Determine the [x, y] coordinate at the center of the cell enclosing the given text.  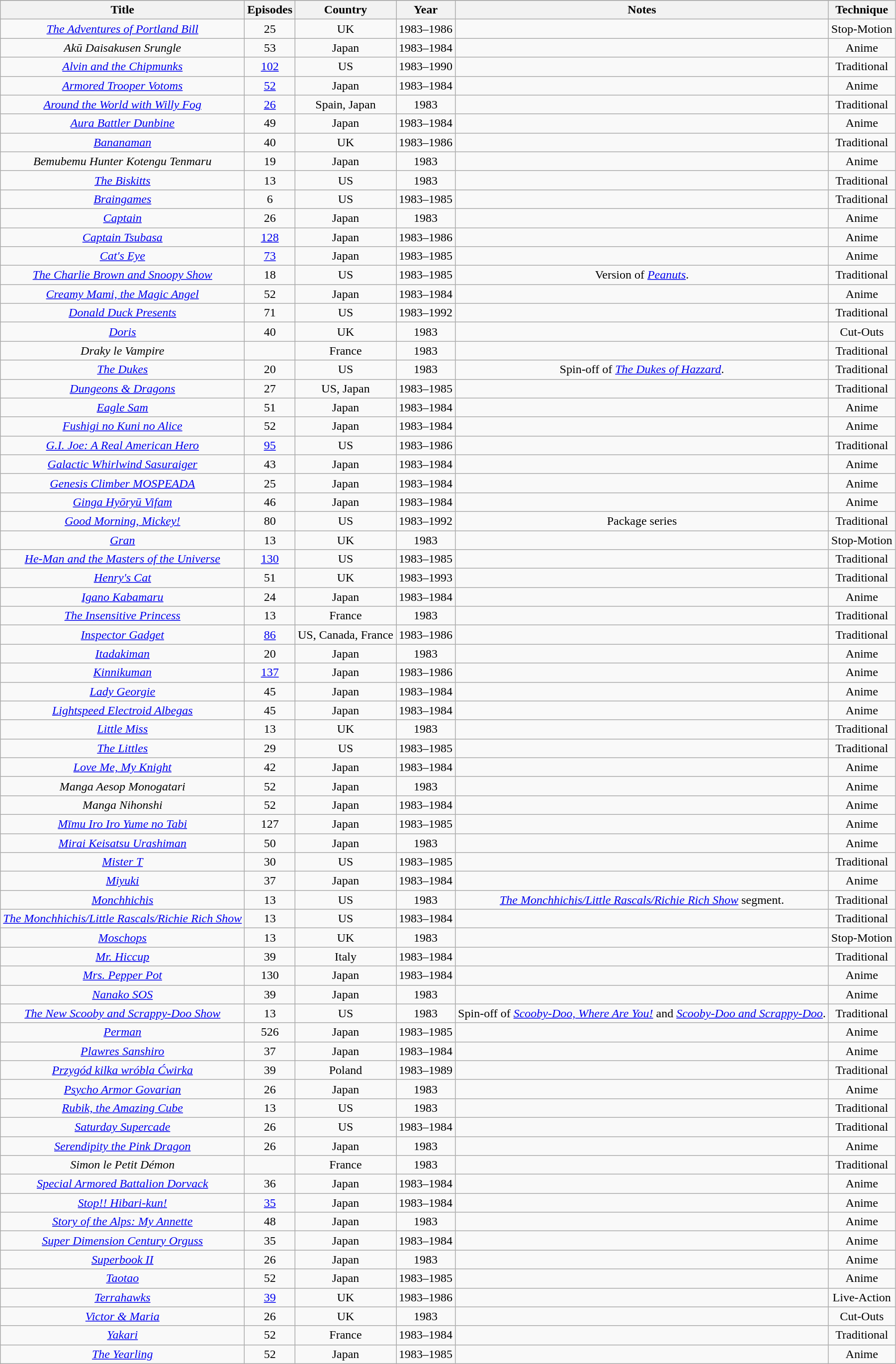
43 [270, 464]
The Adventures of Portland Bill [122, 29]
29 [270, 748]
Special Armored Battalion Dorvack [122, 1184]
The Monchhichis/Little Rascals/Richie Rich Show [122, 919]
Inspector Gadget [122, 635]
Bananaman [122, 142]
Terrahawks [122, 1297]
1983–1990 [426, 67]
Package series [642, 521]
73 [270, 256]
Monchhichis [122, 900]
Psycho Armor Govarian [122, 1089]
Itadakiman [122, 654]
Miyuki [122, 881]
71 [270, 313]
86 [270, 635]
Taotao [122, 1278]
137 [270, 673]
Mrs. Pepper Pot [122, 975]
1983–1993 [426, 578]
The Dukes [122, 370]
Captain Tsubasa [122, 237]
The New Scooby and Scrappy-Doo Show [122, 1013]
Ginga Hyōryū Vifam [122, 502]
Aura Battler Dunbine [122, 123]
He-Man and the Masters of the Universe [122, 559]
Mīmu Iro Iro Yume no Tabi [122, 824]
53 [270, 48]
1983–1989 [426, 1070]
19 [270, 161]
Live-Action [862, 1297]
Around the World with Willy Fog [122, 104]
Gran [122, 540]
Henry's Cat [122, 578]
The Biskitts [122, 180]
127 [270, 824]
95 [270, 445]
Rubik, the Amazing Cube [122, 1108]
50 [270, 843]
Perman [122, 1032]
Doris [122, 332]
Przygód kilka wróbla Ćwirka [122, 1070]
6 [270, 199]
Superbook II [122, 1260]
526 [270, 1032]
Cat's Eye [122, 256]
Title [122, 10]
Akū Daisakusen Srungle [122, 48]
Galactic Whirlwind Sasuraiger [122, 464]
Country [346, 10]
Super Dimension Century Orguss [122, 1241]
Manga Nihonshi [122, 805]
Plawres Sanshiro [122, 1051]
Victor & Maria [122, 1316]
Yakari [122, 1335]
27 [270, 389]
Simon le Petit Démon [122, 1165]
Genesis Climber MOSPEADA [122, 483]
Love Me, My Knight [122, 767]
US, Japan [346, 389]
Mister T [122, 862]
Draky le Vampire [122, 351]
Captain [122, 218]
Creamy Mami, the Magic Angel [122, 294]
Lady Georgie [122, 691]
Technique [862, 10]
The Insensitive Princess [122, 616]
The Yearling [122, 1354]
Manga Aesop Monogatari [122, 786]
Mirai Keisatsu Urashiman [122, 843]
Italy [346, 957]
48 [270, 1222]
The Charlie Brown and Snoopy Show [122, 275]
Eagle Sam [122, 407]
Year [426, 10]
Kinnikuman [122, 673]
42 [270, 767]
30 [270, 862]
Moschops [122, 938]
Igano Kabamaru [122, 597]
Serendipity the Pink Dragon [122, 1146]
Version of Peanuts. [642, 275]
Nanako SOS [122, 994]
Episodes [270, 10]
Lightspeed Electroid Albegas [122, 710]
Alvin and the Chipmunks [122, 67]
Mr. Hiccup [122, 957]
US, Canada, France [346, 635]
49 [270, 123]
G.I. Joe: A Real American Hero [122, 445]
Notes [642, 10]
The Monchhichis/Little Rascals/Richie Rich Show segment. [642, 900]
128 [270, 237]
Stop!! Hibari-kun! [122, 1203]
Armored Trooper Votoms [122, 86]
Spain, Japan [346, 104]
36 [270, 1184]
Spin-off of The Dukes of Hazzard. [642, 370]
Fushigi no Kuni no Alice [122, 426]
102 [270, 67]
46 [270, 502]
Bemubemu Hunter Kotengu Tenmaru [122, 161]
Good Morning, Mickey! [122, 521]
Poland [346, 1070]
Braingames [122, 199]
Donald Duck Presents [122, 313]
The Littles [122, 748]
Saturday Supercade [122, 1127]
Spin-off of Scooby-Doo, Where Are You! and Scooby-Doo and Scrappy-Doo. [642, 1013]
80 [270, 521]
24 [270, 597]
Dungeons & Dragons [122, 389]
Little Miss [122, 729]
Story of the Alps: My Annette [122, 1222]
18 [270, 275]
